Return [x, y] of the center of cell containing provided text 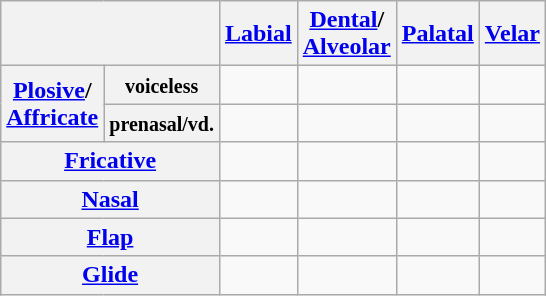
Flap [110, 237]
Labial [258, 34]
prenasal/vd. [162, 123]
voiceless [162, 85]
Plosive/Affricate [52, 104]
Velar [512, 34]
Fricative [110, 161]
Palatal [438, 34]
Dental/Alveolar [346, 34]
Glide [110, 275]
Nasal [110, 199]
